Determine the (x, y) coordinate at the center of the cell enclosing the given text.  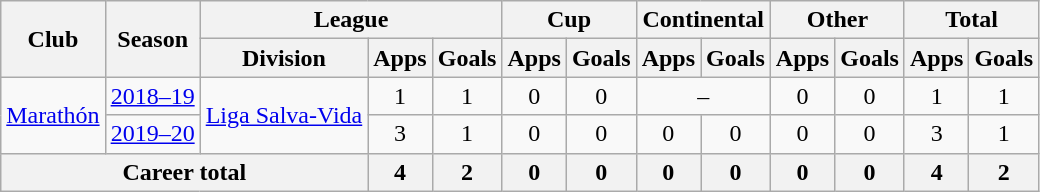
2018–19 (152, 96)
Total (971, 20)
Club (53, 39)
Season (152, 39)
League (351, 20)
Liga Salva-Vida (284, 115)
– (703, 96)
Cup (569, 20)
Marathón (53, 115)
Division (284, 58)
2019–20 (152, 134)
Continental (703, 20)
Other (837, 20)
Career total (184, 172)
